Output the (x, y) coordinate of the center of the cell containing the given text.  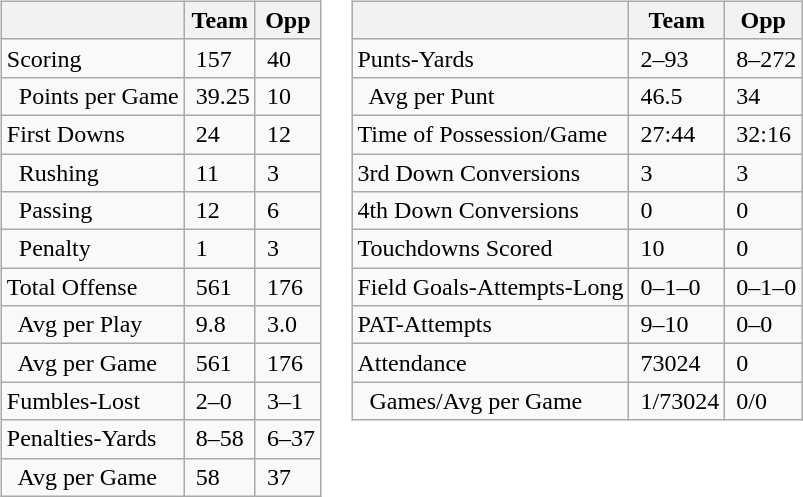
Avg per Punt (490, 96)
40 (288, 58)
1 (220, 249)
0/0 (764, 401)
8–272 (764, 58)
39.25 (220, 96)
Attendance (490, 363)
Touchdowns Scored (490, 249)
Fumbles-Lost (92, 401)
First Downs (92, 134)
3rd Down Conversions (490, 173)
Time of Possession/Game (490, 134)
Points per Game (92, 96)
Passing (92, 211)
3.0 (288, 325)
58 (220, 477)
4th Down Conversions (490, 211)
24 (220, 134)
6–37 (288, 439)
8–58 (220, 439)
157 (220, 58)
1/73024 (677, 401)
46.5 (677, 96)
Rushing (92, 173)
27:44 (677, 134)
Punts-Yards (490, 58)
32:16 (764, 134)
Total Offense (92, 287)
Penalties-Yards (92, 439)
Avg per Play (92, 325)
Field Goals-Attempts-Long (490, 287)
6 (288, 211)
Penalty (92, 249)
2–0 (220, 401)
Scoring (92, 58)
0–0 (764, 325)
3–1 (288, 401)
11 (220, 173)
73024 (677, 363)
2–93 (677, 58)
Games/Avg per Game (490, 401)
PAT-Attempts (490, 325)
37 (288, 477)
34 (764, 96)
9.8 (220, 325)
9–10 (677, 325)
